Return the (x, y) coordinate for the center point of the cell that contains the specified text.  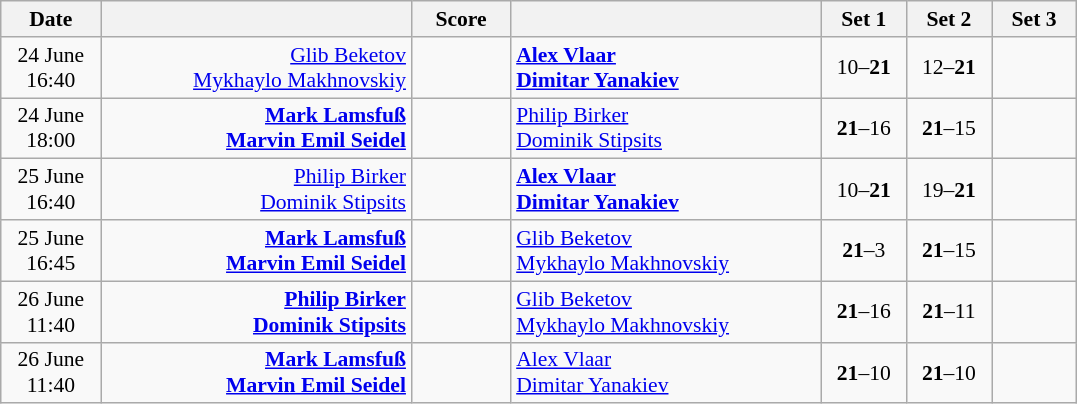
25 June16:40 (51, 190)
24 June16:40 (51, 68)
Set 3 (1034, 19)
21–3 (864, 250)
Set 1 (864, 19)
Set 2 (948, 19)
24 June18:00 (51, 128)
12–21 (948, 68)
19–21 (948, 190)
Score (461, 19)
25 June16:45 (51, 250)
Date (51, 19)
21–11 (948, 312)
